Return (X, Y) of the center of cell containing provided text 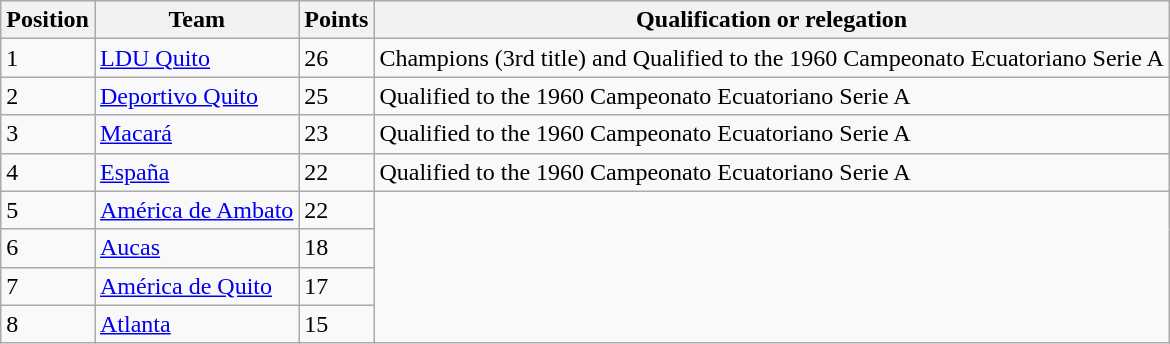
15 (336, 324)
26 (336, 58)
6 (48, 248)
4 (48, 172)
8 (48, 324)
LDU Quito (196, 58)
Atlanta (196, 324)
Macará (196, 134)
2 (48, 96)
17 (336, 286)
Points (336, 20)
5 (48, 210)
Champions (3rd title) and Qualified to the 1960 Campeonato Ecuatoriano Serie A (772, 58)
1 (48, 58)
18 (336, 248)
25 (336, 96)
Aucas (196, 248)
América de Ambato (196, 210)
Qualification or relegation (772, 20)
España (196, 172)
Position (48, 20)
Team (196, 20)
América de Quito (196, 286)
23 (336, 134)
7 (48, 286)
Deportivo Quito (196, 96)
3 (48, 134)
